Return the [x, y] coordinate for the center point of the cell that contains the specified text.  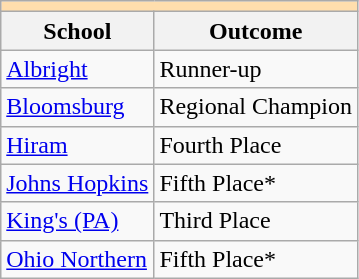
Regional Champion [256, 107]
Outcome [256, 31]
Runner-up [256, 69]
School [78, 31]
Albright [78, 69]
King's (PA) [78, 221]
Bloomsburg [78, 107]
Hiram [78, 145]
Ohio Northern [78, 259]
Third Place [256, 221]
Fourth Place [256, 145]
Johns Hopkins [78, 183]
